Capture the cell that displays the provided text and extract its (X, Y) central coordinate. 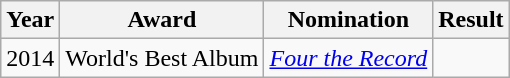
Four the Record (348, 58)
Nomination (348, 20)
World's Best Album (162, 58)
2014 (30, 58)
Year (30, 20)
Result (471, 20)
Award (162, 20)
